Locate the cell with the specified text and output its [X, Y] center coordinate. 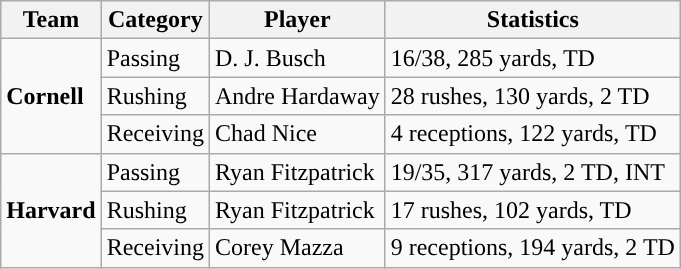
16/38, 285 yards, TD [532, 58]
17 rushes, 102 yards, TD [532, 210]
28 rushes, 130 yards, 2 TD [532, 96]
D. J. Busch [298, 58]
Player [298, 20]
Andre Hardaway [298, 96]
Chad Nice [298, 134]
Corey Mazza [298, 248]
Cornell [51, 96]
19/35, 317 yards, 2 TD, INT [532, 172]
Team [51, 20]
Statistics [532, 20]
Harvard [51, 210]
Category [155, 20]
9 receptions, 194 yards, 2 TD [532, 248]
4 receptions, 122 yards, TD [532, 134]
